For the text-containing cell, return its midpoint in (x, y) coordinate format. 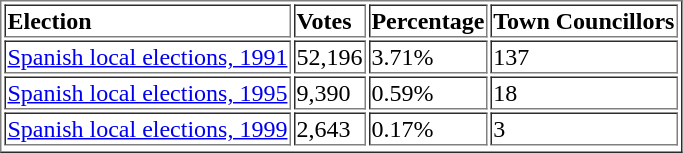
0.59% (428, 92)
0.17% (428, 128)
Spanish local elections, 1991 (147, 56)
Spanish local elections, 1995 (147, 92)
2,643 (329, 128)
Spanish local elections, 1999 (147, 128)
Election (147, 20)
Town Councillors (584, 20)
52,196 (329, 56)
18 (584, 92)
3.71% (428, 56)
9,390 (329, 92)
Percentage (428, 20)
137 (584, 56)
Votes (329, 20)
3 (584, 128)
